Scan for the cell matching the given text and deliver its (x, y) coordinate at center. 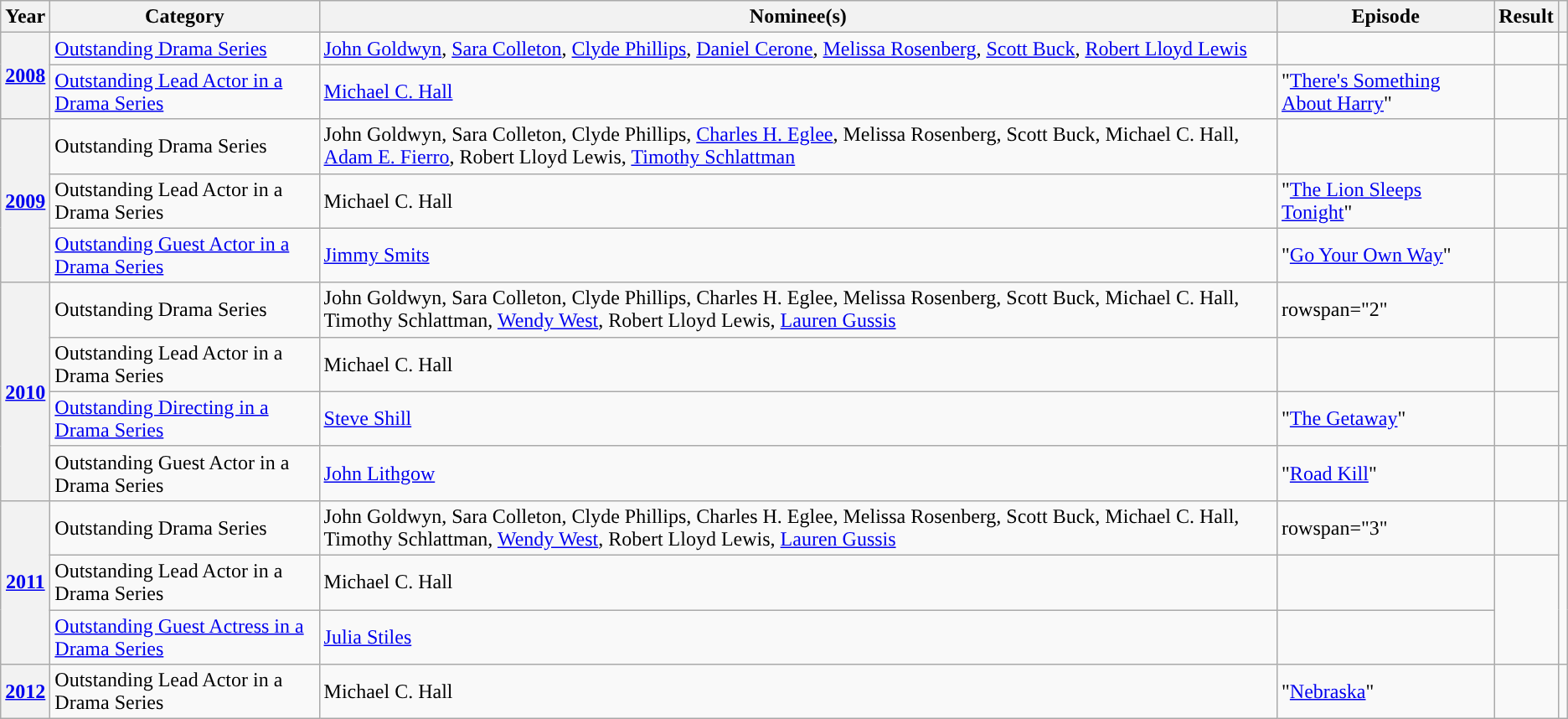
Outstanding Directing in a Drama Series (184, 419)
2008 (25, 75)
John Goldwyn, Sara Colleton, Clyde Phillips, Daniel Cerone, Melissa Rosenberg, Scott Buck, Robert Lloyd Lewis (798, 49)
Category (184, 17)
"There's Something About Harry" (1385, 92)
"The Lion Sleeps Tonight" (1385, 201)
"The Getaway" (1385, 419)
Nominee(s) (798, 17)
Steve Shill (798, 419)
Episode (1385, 17)
Jimmy Smits (798, 255)
2012 (25, 692)
"Nebraska" (1385, 692)
Year (25, 17)
Outstanding Guest Actress in a Drama Series (184, 637)
rowspan="2" (1385, 310)
Result (1526, 17)
rowspan="3" (1385, 528)
"Go Your Own Way" (1385, 255)
Julia Stiles (798, 637)
"Road Kill" (1385, 473)
2011 (25, 582)
2010 (25, 391)
2009 (25, 201)
John Lithgow (798, 473)
